Determine the (x, y) coordinate at the center of the cell enclosing the given text.  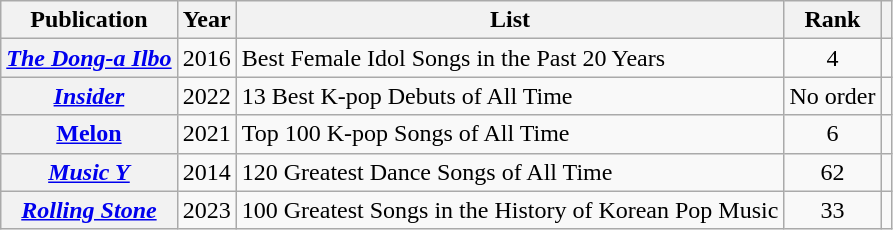
120 Greatest Dance Songs of All Time (510, 172)
4 (832, 58)
13 Best K-pop Debuts of All Time (510, 96)
2016 (206, 58)
Rank (832, 20)
No order (832, 96)
Melon (89, 134)
62 (832, 172)
Best Female Idol Songs in the Past 20 Years (510, 58)
Rolling Stone (89, 210)
Top 100 K-pop Songs of All Time (510, 134)
2022 (206, 96)
Insider (89, 96)
6 (832, 134)
33 (832, 210)
List (510, 20)
Music Y (89, 172)
2014 (206, 172)
Publication (89, 20)
2023 (206, 210)
2021 (206, 134)
The Dong-a Ilbo (89, 58)
100 Greatest Songs in the History of Korean Pop Music (510, 210)
Year (206, 20)
